Find where the given text appears and provide that cell's center as [X, Y] coordinate. 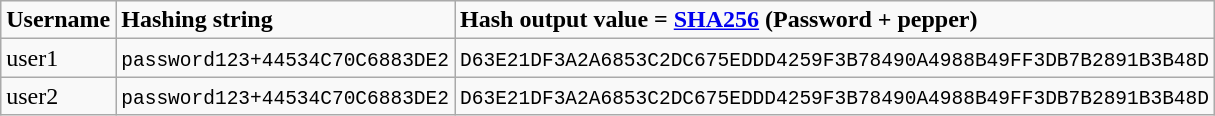
user1 [58, 58]
user2 [58, 96]
Username [58, 20]
Hashing string [286, 20]
Hash output value = SHA256 (Password + pepper) [834, 20]
